Provide the (X, Y) coordinate of the cell's center where the given text is located.  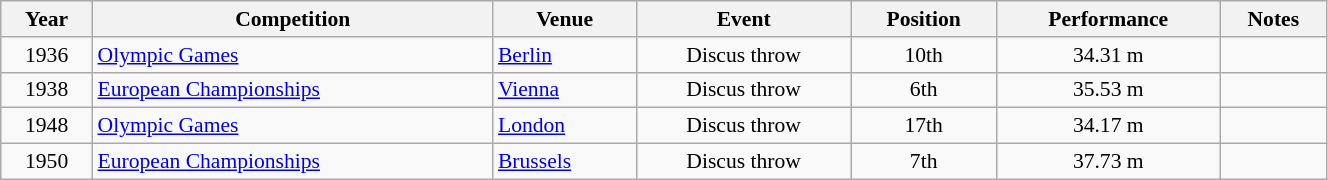
37.73 m (1108, 162)
Vienna (564, 90)
Berlin (564, 55)
34.17 m (1108, 126)
Notes (1273, 19)
10th (924, 55)
Position (924, 19)
1950 (47, 162)
Event (744, 19)
Performance (1108, 19)
Brussels (564, 162)
1948 (47, 126)
34.31 m (1108, 55)
6th (924, 90)
17th (924, 126)
7th (924, 162)
1938 (47, 90)
1936 (47, 55)
London (564, 126)
35.53 m (1108, 90)
Venue (564, 19)
Year (47, 19)
Competition (293, 19)
